Determine the [x, y] coordinate at the center of the cell enclosing the given text.  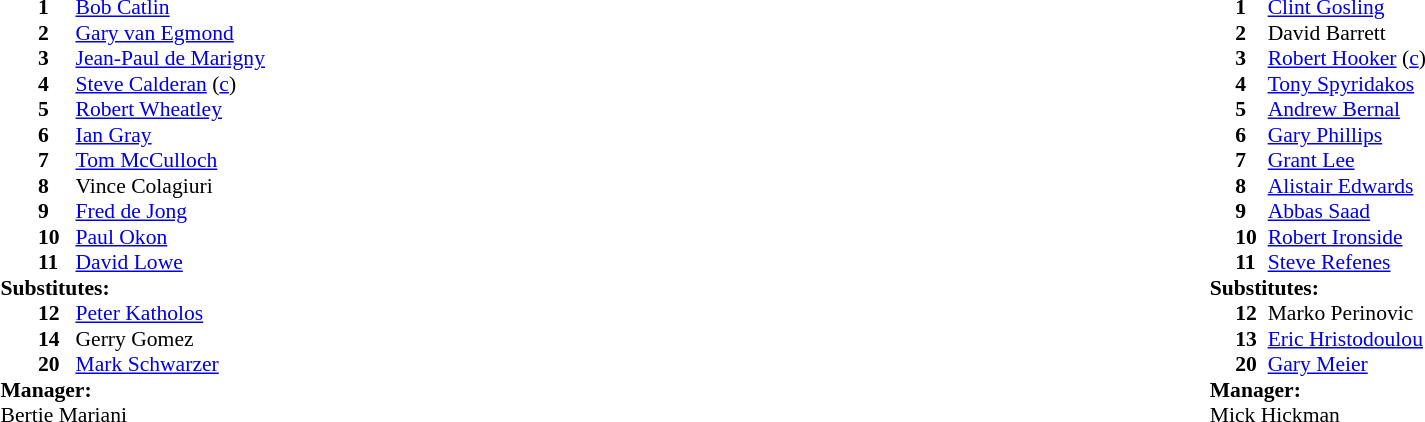
Mark Schwarzer [226, 365]
Peter Katholos [226, 313]
David Lowe [226, 263]
14 [57, 339]
Manager: [188, 390]
Jean-Paul de Marigny [226, 59]
Robert Wheatley [226, 109]
Paul Okon [226, 237]
Vince Colagiuri [226, 186]
Ian Gray [226, 135]
13 [1251, 339]
Gary van Egmond [226, 33]
Gerry Gomez [226, 339]
Substitutes: [188, 288]
Fred de Jong [226, 211]
Tom McCulloch [226, 161]
Steve Calderan (c) [226, 84]
